Detect which cell encompasses the target text, then output its (X, Y) center coordinate. 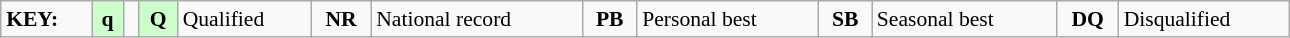
Q (158, 19)
DQ (1088, 19)
Qualified (244, 19)
National record (476, 19)
KEY: (46, 19)
Personal best (728, 19)
q (108, 19)
PB (610, 19)
Disqualified (1204, 19)
SB (846, 19)
NR (341, 19)
Seasonal best (964, 19)
